Scan for the cell matching the given text and deliver its [x, y] coordinate at center. 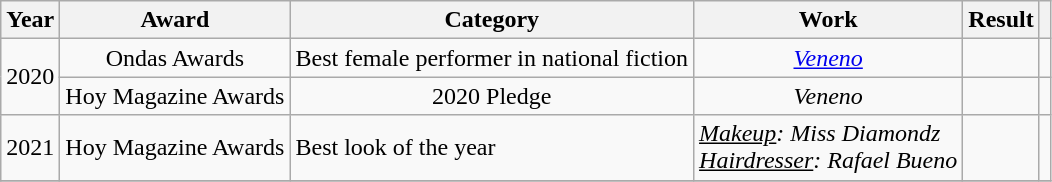
Award [175, 20]
Category [492, 20]
Result [1001, 20]
Best female performer in national fiction [492, 58]
Year [30, 20]
2020 Pledge [492, 96]
Work [828, 20]
Makeup: Miss DiamondzHairdresser: Rafael Bueno [828, 148]
2020 [30, 77]
Ondas Awards [175, 58]
Best look of the year [492, 148]
2021 [30, 148]
